Scan for the cell matching the given text and deliver its (x, y) coordinate at center. 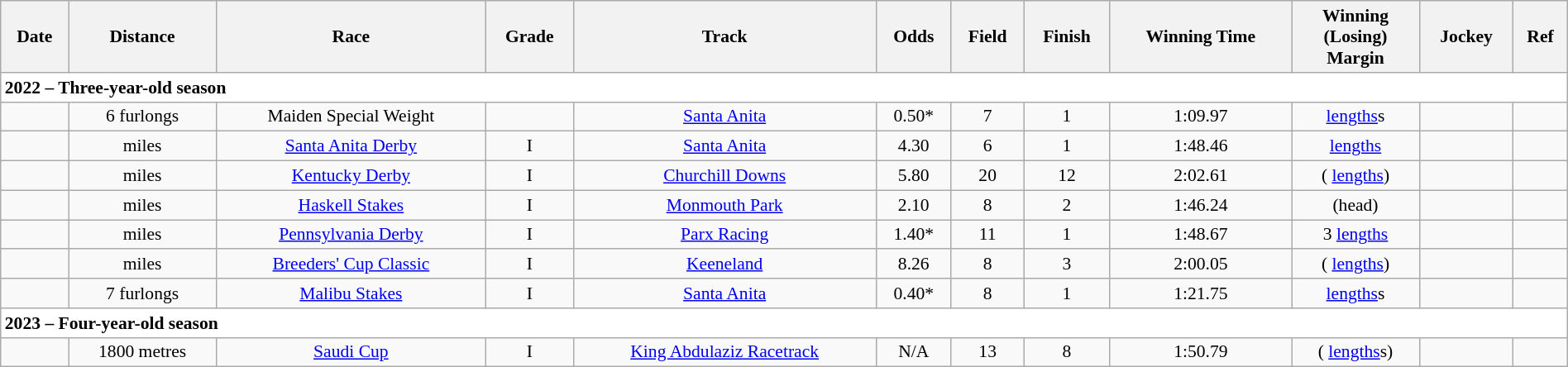
(head) (1356, 205)
2.10 (913, 205)
Malibu Stakes (351, 293)
2 (1067, 205)
Parx Racing (724, 235)
( lengthss) (1356, 352)
1800 metres (142, 352)
1:50.79 (1201, 352)
1:46.24 (1201, 205)
Ref (1541, 36)
Grade (529, 36)
1:48.46 (1201, 146)
7 furlongs (142, 293)
Winning Time (1201, 36)
6 furlongs (142, 117)
N/A (913, 352)
Track (724, 36)
Breeders' Cup Classic (351, 265)
1:48.67 (1201, 235)
Kentucky Derby (351, 176)
4.30 (913, 146)
Monmouth Park (724, 205)
King Abdulaziz Racetrack (724, 352)
Odds (913, 36)
Saudi Cup (351, 352)
Race (351, 36)
2:02.61 (1201, 176)
1.40* (913, 235)
2:00.05 (1201, 265)
3 (1067, 265)
12 (1067, 176)
1:21.75 (1201, 293)
5.80 (913, 176)
Pennsylvania Derby (351, 235)
Finish (1067, 36)
Maiden Special Weight (351, 117)
13 (987, 352)
2023 – Four-year-old season (784, 323)
1:09.97 (1201, 117)
7 (987, 117)
Santa Anita Derby (351, 146)
Churchill Downs (724, 176)
Haskell Stakes (351, 205)
20 (987, 176)
Field (987, 36)
Date (35, 36)
0.40* (913, 293)
Winning(Losing)Margin (1356, 36)
Keeneland (724, 265)
11 (987, 235)
3 lengths (1356, 235)
2022 – Three-year-old season (784, 88)
Distance (142, 36)
Jockey (1465, 36)
lengths (1356, 146)
6 (987, 146)
8.26 (913, 265)
0.50* (913, 117)
